Search for the cell housing the specified text and yield its (X, Y) center coordinate. 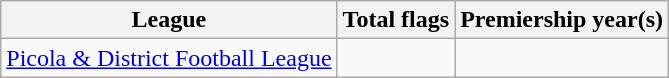
Premiership year(s) (562, 20)
Total flags (396, 20)
Picola & District Football League (169, 58)
League (169, 20)
